Find where the given text appears and provide that cell's center as (X, Y) coordinate. 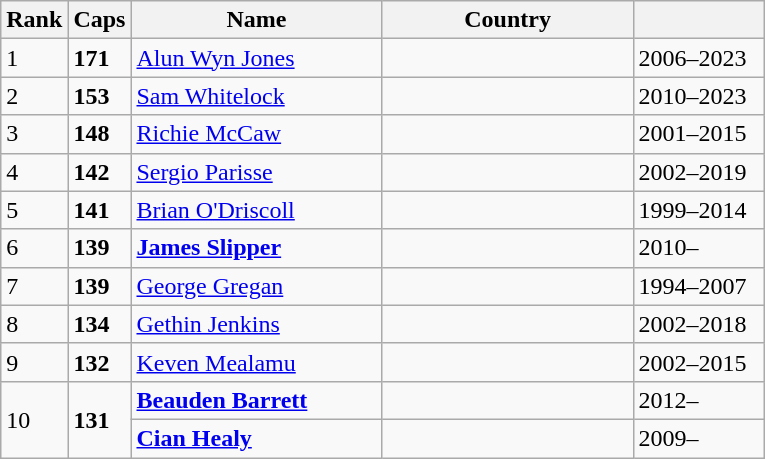
131 (100, 419)
148 (100, 134)
8 (34, 324)
3 (34, 134)
Richie McCaw (256, 134)
2002–2019 (698, 172)
134 (100, 324)
Rank (34, 20)
Name (256, 20)
9 (34, 362)
1 (34, 58)
George Gregan (256, 286)
7 (34, 286)
132 (100, 362)
141 (100, 210)
2001–2015 (698, 134)
1999–2014 (698, 210)
10 (34, 419)
Alun Wyn Jones (256, 58)
2 (34, 96)
2010–2023 (698, 96)
2012– (698, 400)
2009– (698, 438)
153 (100, 96)
2002–2018 (698, 324)
2002–2015 (698, 362)
Sam Whitelock (256, 96)
1994–2007 (698, 286)
Keven Mealamu (256, 362)
Cian Healy (256, 438)
Sergio Parisse (256, 172)
6 (34, 248)
Gethin Jenkins (256, 324)
2006–2023 (698, 58)
Brian O'Driscoll (256, 210)
Caps (100, 20)
Beauden Barrett (256, 400)
2010– (698, 248)
4 (34, 172)
171 (100, 58)
James Slipper (256, 248)
5 (34, 210)
142 (100, 172)
Country (508, 20)
